For the text-containing cell, return its midpoint in [X, Y] coordinate format. 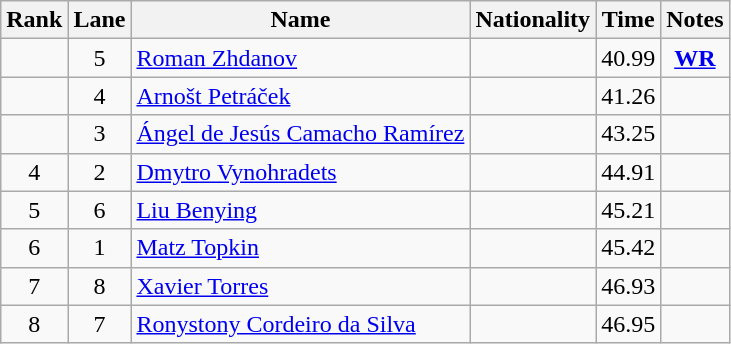
Ronystony Cordeiro da Silva [300, 324]
Xavier Torres [300, 286]
41.26 [628, 96]
46.95 [628, 324]
1 [100, 248]
Dmytro Vynohradets [300, 172]
Nationality [533, 20]
45.42 [628, 248]
Lane [100, 20]
Notes [695, 20]
Ángel de Jesús Camacho Ramírez [300, 134]
Time [628, 20]
Arnošt Petráček [300, 96]
Liu Benying [300, 210]
43.25 [628, 134]
Name [300, 20]
45.21 [628, 210]
44.91 [628, 172]
3 [100, 134]
2 [100, 172]
Roman Zhdanov [300, 58]
WR [695, 58]
46.93 [628, 286]
40.99 [628, 58]
Matz Topkin [300, 248]
Rank [34, 20]
